Search for the cell housing the specified text and yield its (X, Y) center coordinate. 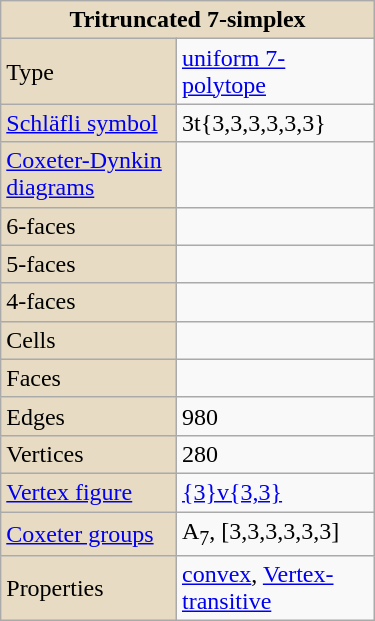
Faces (89, 378)
5-faces (89, 264)
Properties (89, 588)
4-faces (89, 302)
Schläfli symbol (89, 123)
Tritruncated 7-simplex (188, 20)
Coxeter-Dynkin diagrams (89, 174)
uniform 7-polytope (275, 72)
Vertices (89, 454)
Vertex figure (89, 492)
Edges (89, 416)
Coxeter groups (89, 534)
A7, [3,3,3,3,3,3] (275, 534)
6-faces (89, 226)
Cells (89, 340)
Type (89, 72)
980 (275, 416)
280 (275, 454)
convex, Vertex-transitive (275, 588)
{3}v{3,3} (275, 492)
3t{3,3,3,3,3,3} (275, 123)
